Return (x, y) of the center of cell containing provided text 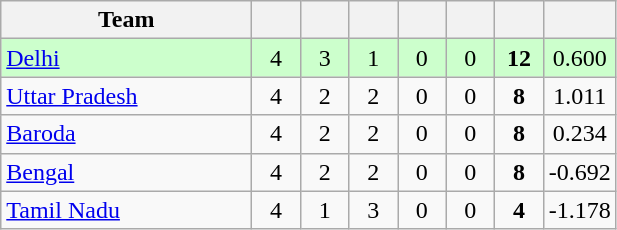
Bengal (126, 172)
1.011 (580, 96)
Uttar Pradesh (126, 96)
Tamil Nadu (126, 210)
-0.692 (580, 172)
0.600 (580, 58)
Baroda (126, 134)
12 (520, 58)
Delhi (126, 58)
-1.178 (580, 210)
0.234 (580, 134)
Team (126, 20)
